Identify which cell holds the provided text, then report its [x, y] central coordinate. 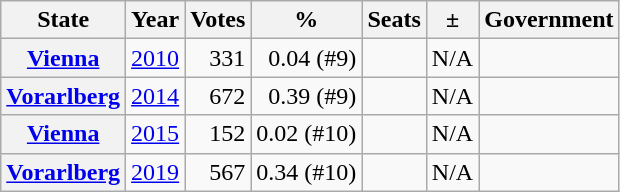
Government [549, 20]
0.39 (#9) [306, 96]
672 [218, 96]
331 [218, 58]
0.34 (#10) [306, 172]
567 [218, 172]
2019 [156, 172]
Seats [394, 20]
0.02 (#10) [306, 134]
152 [218, 134]
Year [156, 20]
± [452, 20]
2010 [156, 58]
State [64, 20]
0.04 (#9) [306, 58]
2015 [156, 134]
2014 [156, 96]
% [306, 20]
Votes [218, 20]
